Output the [X, Y] coordinate of the center of the cell containing the given text.  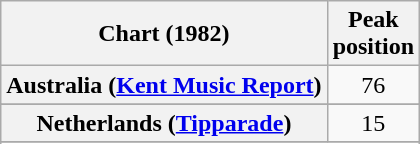
Netherlands (Tipparade) [164, 123]
15 [373, 123]
Chart (1982) [164, 34]
Australia (Kent Music Report) [164, 85]
76 [373, 85]
Peakposition [373, 34]
